Determine the (X, Y) coordinate at the center of the cell enclosing the given text.  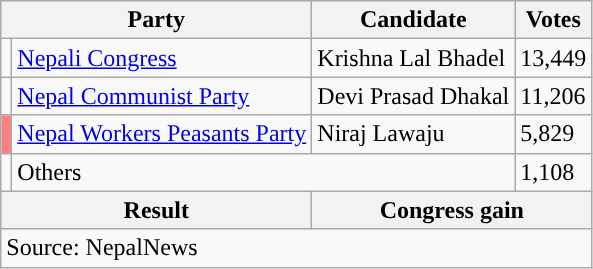
Party (156, 20)
Niraj Lawaju (414, 134)
Source: NepalNews (296, 248)
1,108 (554, 172)
Krishna Lal Bhadel (414, 58)
Nepal Workers Peasants Party (162, 134)
13,449 (554, 58)
Congress gain (452, 210)
Candidate (414, 20)
Others (264, 172)
5,829 (554, 134)
11,206 (554, 96)
Devi Prasad Dhakal (414, 96)
Nepali Congress (162, 58)
Nepal Communist Party (162, 96)
Result (156, 210)
Votes (554, 20)
